Search for the cell housing the specified text and yield its [X, Y] center coordinate. 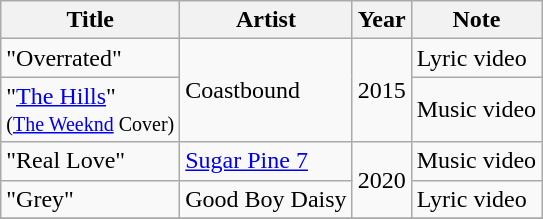
2020 [382, 180]
"Grey" [90, 199]
"The Hills"(The Weeknd Cover) [90, 110]
Sugar Pine 7 [266, 161]
2015 [382, 90]
Coastbound [266, 90]
Artist [266, 20]
"Real Love" [90, 161]
Title [90, 20]
Good Boy Daisy [266, 199]
Year [382, 20]
"Overrated" [90, 58]
Note [476, 20]
